Return the (x, y) coordinate for the center point of the cell that contains the specified text.  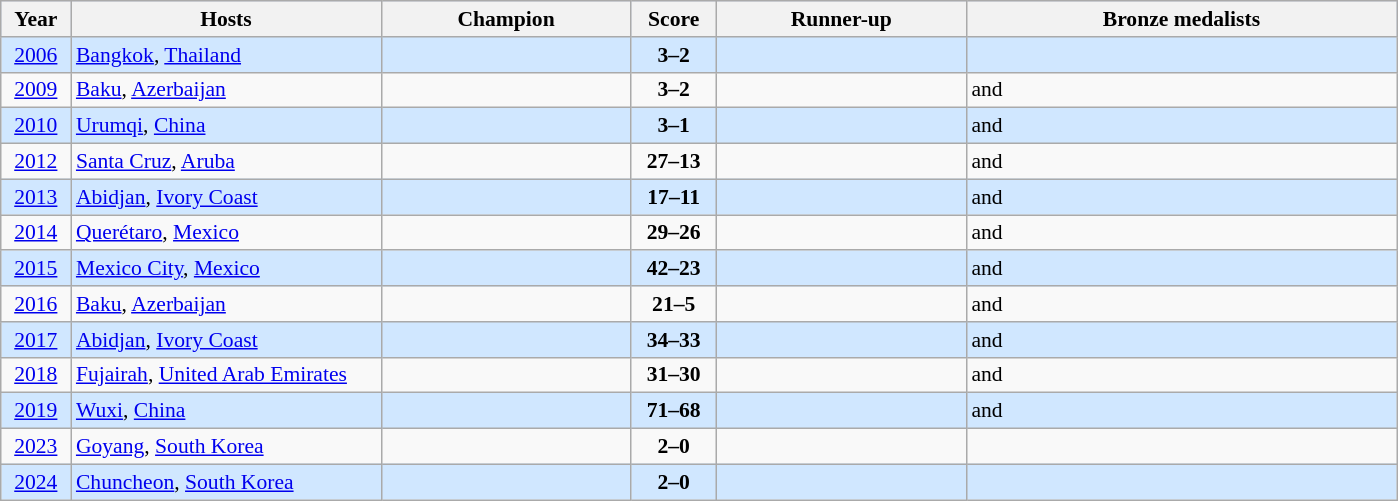
2010 (36, 126)
2009 (36, 90)
Hosts (226, 19)
21–5 (674, 304)
2013 (36, 197)
Santa Cruz, Aruba (226, 162)
Querétaro, Mexico (226, 233)
2016 (36, 304)
Bronze medalists (1181, 19)
29–26 (674, 233)
Runner-up (841, 19)
2019 (36, 411)
2014 (36, 233)
2006 (36, 55)
2015 (36, 269)
2023 (36, 447)
Urumqi, China (226, 126)
17–11 (674, 197)
2024 (36, 482)
Bangkok, Thailand (226, 55)
3–1 (674, 126)
31–30 (674, 375)
Wuxi, China (226, 411)
Year (36, 19)
Fujairah, United Arab Emirates (226, 375)
2012 (36, 162)
34–33 (674, 340)
Chuncheon, South Korea (226, 482)
Champion (506, 19)
Goyang, South Korea (226, 447)
27–13 (674, 162)
2017 (36, 340)
Score (674, 19)
2018 (36, 375)
42–23 (674, 269)
71–68 (674, 411)
Mexico City, Mexico (226, 269)
